Return [x, y] of the center of cell containing provided text 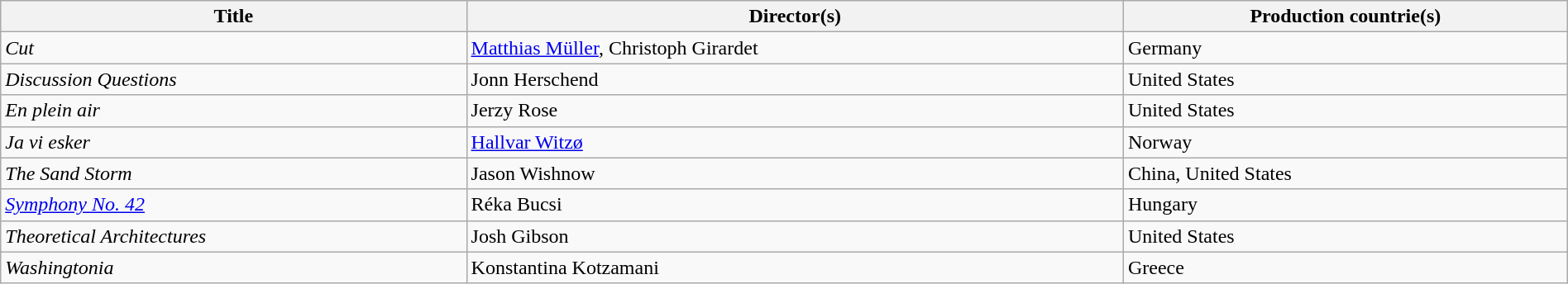
Discussion Questions [233, 79]
Josh Gibson [795, 236]
Washingtonia [233, 267]
Hungary [1345, 205]
China, United States [1345, 173]
En plein air [233, 111]
The Sand Storm [233, 173]
Symphony No. 42 [233, 205]
Director(s) [795, 17]
Réka Bucsi [795, 205]
Hallvar Witzø [795, 142]
Jonn Herschend [795, 79]
Jerzy Rose [795, 111]
Theoretical Architectures [233, 236]
Ja vi esker [233, 142]
Konstantina Kotzamani [795, 267]
Jason Wishnow [795, 173]
Cut [233, 48]
Production countrie(s) [1345, 17]
Norway [1345, 142]
Germany [1345, 48]
Greece [1345, 267]
Matthias Müller, Christoph Girardet [795, 48]
Title [233, 17]
